Scan for the cell matching the given text and deliver its [x, y] coordinate at center. 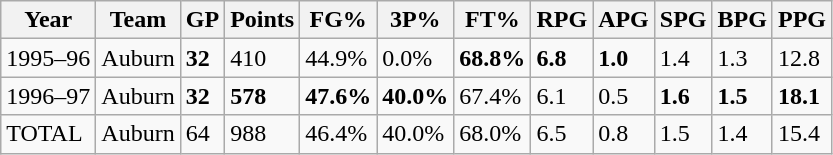
64 [202, 134]
6.8 [562, 58]
1.3 [742, 58]
GP [202, 20]
67.4% [492, 96]
12.8 [802, 58]
SPG [683, 20]
RPG [562, 20]
0.5 [624, 96]
410 [262, 58]
BPG [742, 20]
Points [262, 20]
578 [262, 96]
6.5 [562, 134]
68.0% [492, 134]
44.9% [338, 58]
988 [262, 134]
FG% [338, 20]
1995–96 [48, 58]
46.4% [338, 134]
15.4 [802, 134]
FT% [492, 20]
3P% [416, 20]
68.8% [492, 58]
6.1 [562, 96]
Year [48, 20]
0.8 [624, 134]
1.6 [683, 96]
0.0% [416, 58]
18.1 [802, 96]
PPG [802, 20]
1996–97 [48, 96]
TOTAL [48, 134]
47.6% [338, 96]
APG [624, 20]
1.0 [624, 58]
Team [138, 20]
